Determine the (X, Y) coordinate at the center of the cell enclosing the given text.  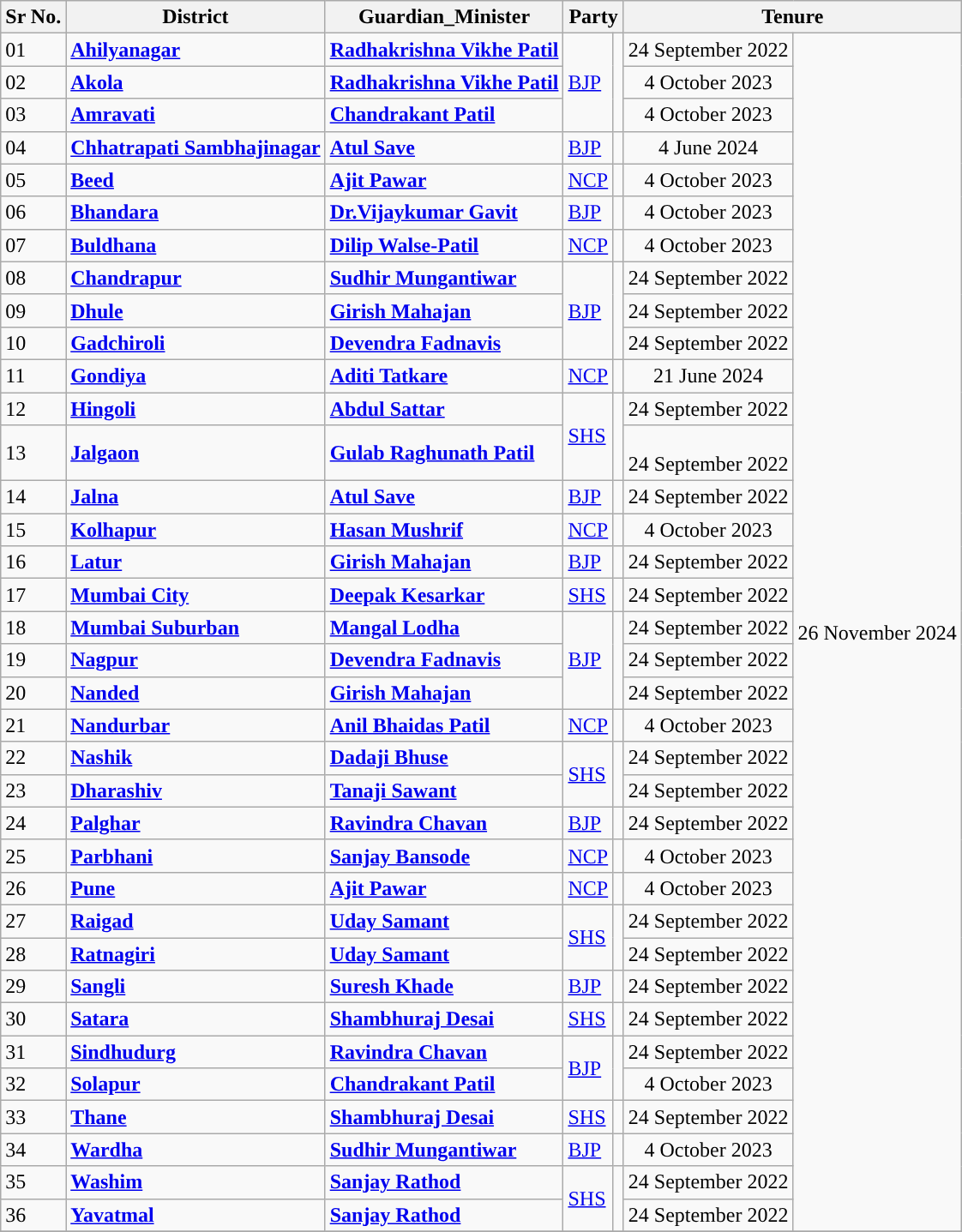
Mumbai City (195, 595)
32 (33, 1085)
4 June 2024 (708, 147)
06 (33, 213)
13 (33, 453)
Pune (195, 888)
Sr No. (33, 17)
Deepak Kesarkar (444, 595)
16 (33, 562)
Palghar (195, 823)
20 (33, 693)
03 (33, 115)
Wardha (195, 1150)
Sindhudurg (195, 1052)
Chhatrapati Sambhajinagar (195, 147)
Dr.Vijaykumar Gavit (444, 213)
12 (33, 409)
28 (33, 954)
Nagpur (195, 660)
Nanded (195, 693)
27 (33, 921)
Dadaji Bhuse (444, 758)
Sangli (195, 987)
Hingoli (195, 409)
Gadchiroli (195, 343)
26 November 2024 (877, 633)
04 (33, 147)
07 (33, 245)
Dilip Walse-Patil (444, 245)
Washim (195, 1182)
Amravati (195, 115)
26 (33, 888)
Parbhani (195, 856)
05 (33, 180)
Guardian_Minister (444, 17)
01 (33, 50)
Akola (195, 82)
10 (33, 343)
11 (33, 376)
15 (33, 530)
36 (33, 1215)
29 (33, 987)
Jalgaon (195, 453)
33 (33, 1117)
Latur (195, 562)
35 (33, 1182)
Nandurbar (195, 725)
18 (33, 628)
Party (593, 17)
Nashik (195, 758)
17 (33, 595)
14 (33, 497)
25 (33, 856)
District (195, 17)
Solapur (195, 1085)
Tenure (792, 17)
23 (33, 790)
Hasan Mushrif (444, 530)
31 (33, 1052)
Beed (195, 180)
Abdul Sattar (444, 409)
24 (33, 823)
Thane (195, 1117)
Dhule (195, 310)
Mangal Lodha (444, 628)
02 (33, 82)
Ahilyanagar (195, 50)
34 (33, 1150)
Suresh Khade (444, 987)
08 (33, 278)
Bhandara (195, 213)
09 (33, 310)
21 (33, 725)
Yavatmal (195, 1215)
19 (33, 660)
Chandrapur (195, 278)
Jalna (195, 497)
Kolhapur (195, 530)
Gulab Raghunath Patil (444, 453)
Ratnagiri (195, 954)
30 (33, 1019)
Anil Bhaidas Patil (444, 725)
21 June 2024 (708, 376)
Sanjay Bansode (444, 856)
Raigad (195, 921)
Satara (195, 1019)
Tanaji Sawant (444, 790)
22 (33, 758)
Mumbai Suburban (195, 628)
Dharashiv (195, 790)
Gondiya (195, 376)
Aditi Tatkare (444, 376)
Buldhana (195, 245)
